Identify which cell holds the provided text, then report its (x, y) central coordinate. 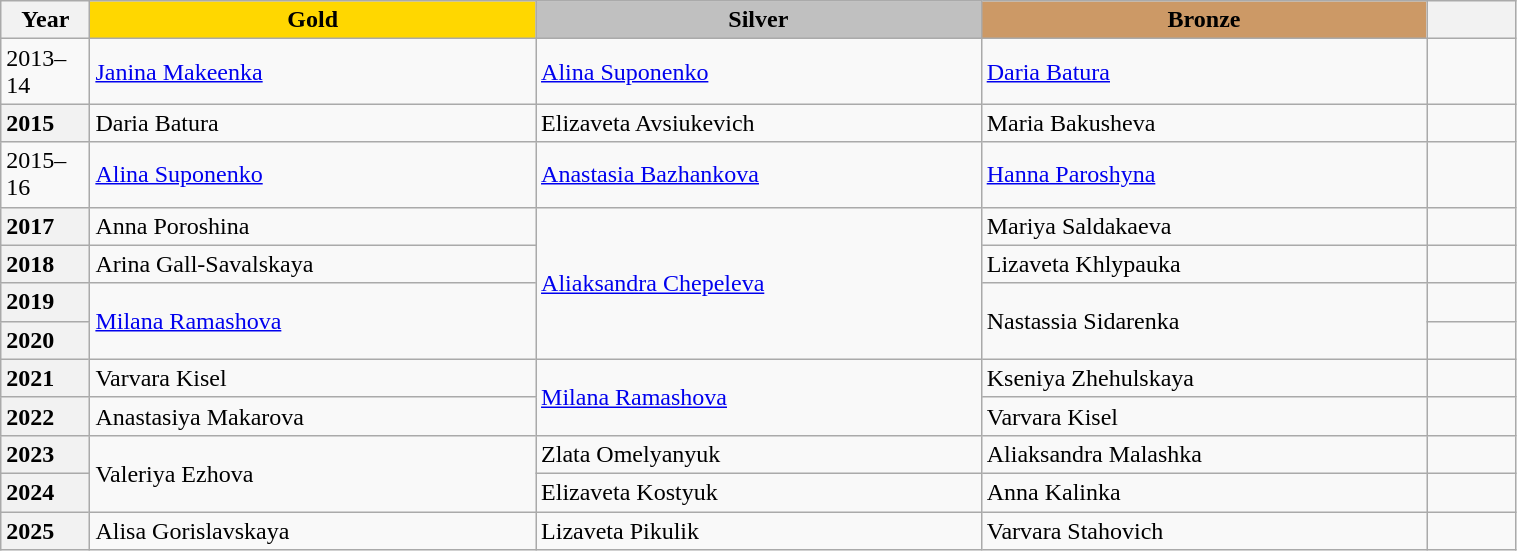
2017 (46, 226)
Janina Makeenka (313, 72)
Anastasiya Makarova (313, 416)
2013–14 (46, 72)
Silver (759, 20)
Aliaksandra Chepeleva (759, 283)
2015–16 (46, 174)
Anna Kalinka (1204, 492)
2021 (46, 378)
Anastasia Bazhankova (759, 174)
2022 (46, 416)
Lizaveta Pikulik (759, 531)
Valeriya Ezhova (313, 473)
Arina Gall-Savalskaya (313, 264)
Gold (313, 20)
Elizaveta Avsiukevich (759, 123)
Maria Bakusheva (1204, 123)
Bronze (1204, 20)
2020 (46, 340)
Year (46, 20)
Anna Poroshina (313, 226)
Aliaksandra Malashka (1204, 454)
Lizaveta Khlypauka (1204, 264)
Hanna Paroshyna (1204, 174)
2024 (46, 492)
Alisa Gorislavskaya (313, 531)
2019 (46, 302)
2015 (46, 123)
Varvara Stahovich (1204, 531)
Nastassia Sidarenka (1204, 321)
Elizaveta Kostyuk (759, 492)
2018 (46, 264)
Kseniya Zhehulskaya (1204, 378)
Mariya Saldakaeva (1204, 226)
2023 (46, 454)
Zlata Omelyanyuk (759, 454)
2025 (46, 531)
